Scan for the cell matching the given text and deliver its (X, Y) coordinate at center. 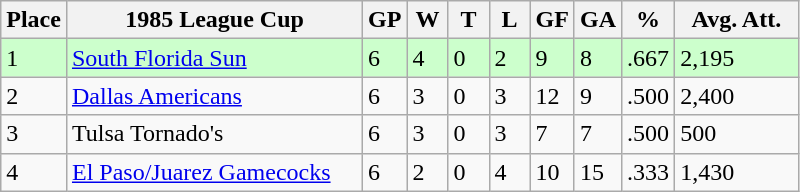
Dallas Americans (214, 96)
W (428, 20)
.667 (648, 58)
GA (598, 20)
L (510, 20)
% (648, 20)
1985 League Cup (214, 20)
2,195 (737, 58)
2,400 (737, 96)
10 (552, 172)
.333 (648, 172)
8 (598, 58)
GP (385, 20)
Place (34, 20)
Avg. Att. (737, 20)
Tulsa Tornado's (214, 134)
South Florida Sun (214, 58)
500 (737, 134)
El Paso/Juarez Gamecocks (214, 172)
12 (552, 96)
1,430 (737, 172)
GF (552, 20)
1 (34, 58)
T (468, 20)
15 (598, 172)
